Locate the cell with the specified text and output its (X, Y) center coordinate. 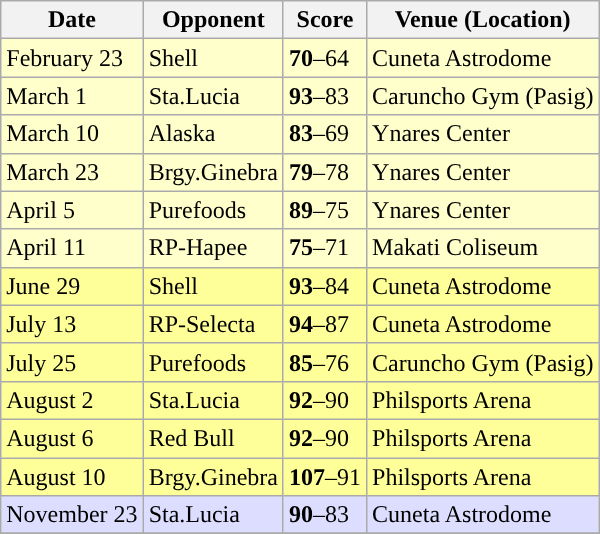
March 10 (72, 134)
94–87 (324, 324)
July 13 (72, 324)
75–71 (324, 248)
Alaska (213, 134)
August 6 (72, 438)
RP-Selecta (213, 324)
March 1 (72, 96)
85–76 (324, 362)
June 29 (72, 286)
93–83 (324, 96)
93–84 (324, 286)
Date (72, 20)
August 10 (72, 477)
Opponent (213, 20)
February 23 (72, 58)
July 25 (72, 362)
79–78 (324, 172)
Makati Coliseum (483, 248)
Score (324, 20)
April 5 (72, 210)
83–69 (324, 134)
70–64 (324, 58)
August 2 (72, 400)
RP-Hapee (213, 248)
Red Bull (213, 438)
89–75 (324, 210)
March 23 (72, 172)
November 23 (72, 515)
Venue (Location) (483, 20)
April 11 (72, 248)
107–91 (324, 477)
90–83 (324, 515)
